Determine the (x, y) coordinate at the center of the cell enclosing the given text.  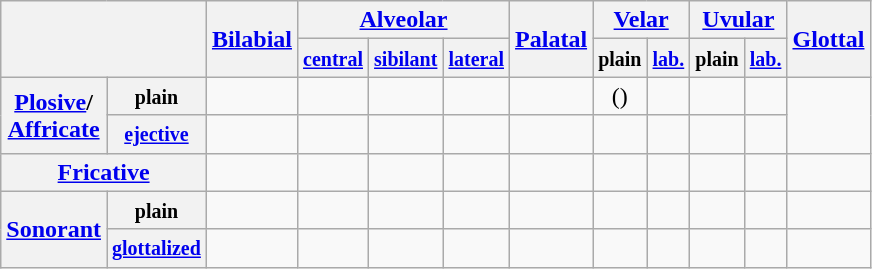
Sonorant (54, 229)
() (620, 96)
Uvular (738, 20)
Alveolar (404, 20)
ejective (156, 134)
Bilabial (252, 39)
central (334, 58)
Velar (642, 20)
Palatal (552, 39)
Plosive/Affricate (54, 115)
Glottal (828, 39)
lateral (476, 58)
Fricative (104, 172)
glottalized (156, 248)
sibilant (406, 58)
